Return [x, y] of the center of cell containing provided text 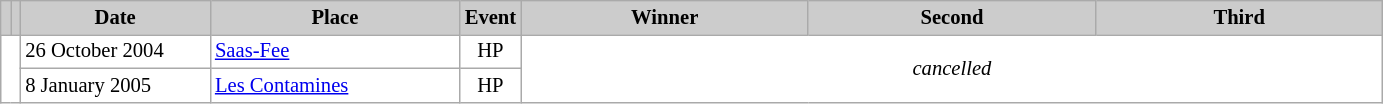
Place [335, 17]
cancelled [952, 68]
Les Contamines [335, 85]
Third [1240, 17]
8 January 2005 [115, 85]
Saas-Fee [335, 51]
Second [952, 17]
26 October 2004 [115, 51]
Winner [664, 17]
Date [115, 17]
Event [490, 17]
